Provide the [x, y] coordinate of the cell's center where the given text is located.  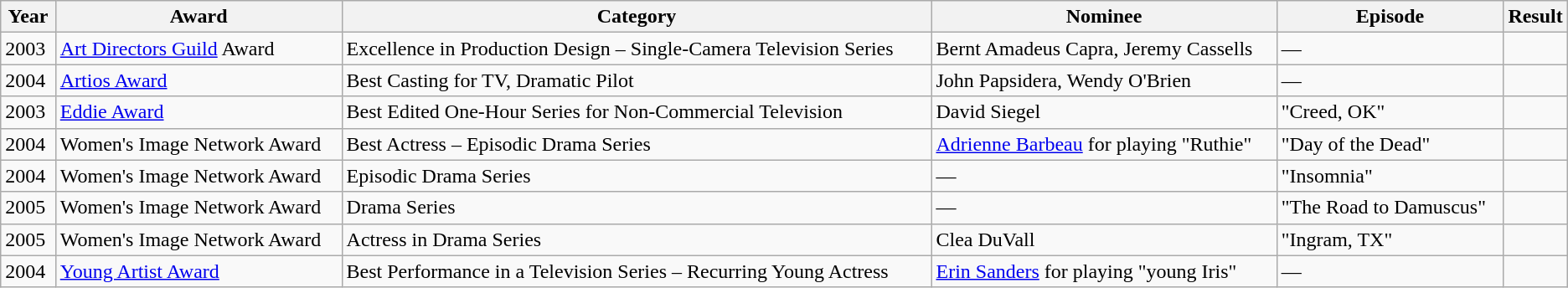
Artios Award [199, 80]
Episode [1390, 17]
Best Edited One-Hour Series for Non-Commercial Television [637, 112]
"Creed, OK" [1390, 112]
"The Road to Damuscus" [1390, 208]
Adrienne Barbeau for playing "Ruthie" [1104, 144]
Erin Sanders for playing "young Iris" [1104, 271]
Drama Series [637, 208]
Art Directors Guild Award [199, 49]
Best Casting for TV, Dramatic Pilot [637, 80]
Best Actress – Episodic Drama Series [637, 144]
"Ingram, TX" [1390, 239]
Best Performance in a Television Series – Recurring Young Actress [637, 271]
David Siegel [1104, 112]
Excellence in Production Design – Single-Camera Television Series [637, 49]
Result [1535, 17]
Actress in Drama Series [637, 239]
"Insomnia" [1390, 176]
Category [637, 17]
Young Artist Award [199, 271]
Nominee [1104, 17]
Episodic Drama Series [637, 176]
Award [199, 17]
John Papsidera, Wendy O'Brien [1104, 80]
Bernt Amadeus Capra, Jeremy Cassells [1104, 49]
"Day of the Dead" [1390, 144]
Year [28, 17]
Eddie Award [199, 112]
Clea DuVall [1104, 239]
